Find where the given text appears and provide that cell's center as (x, y) coordinate. 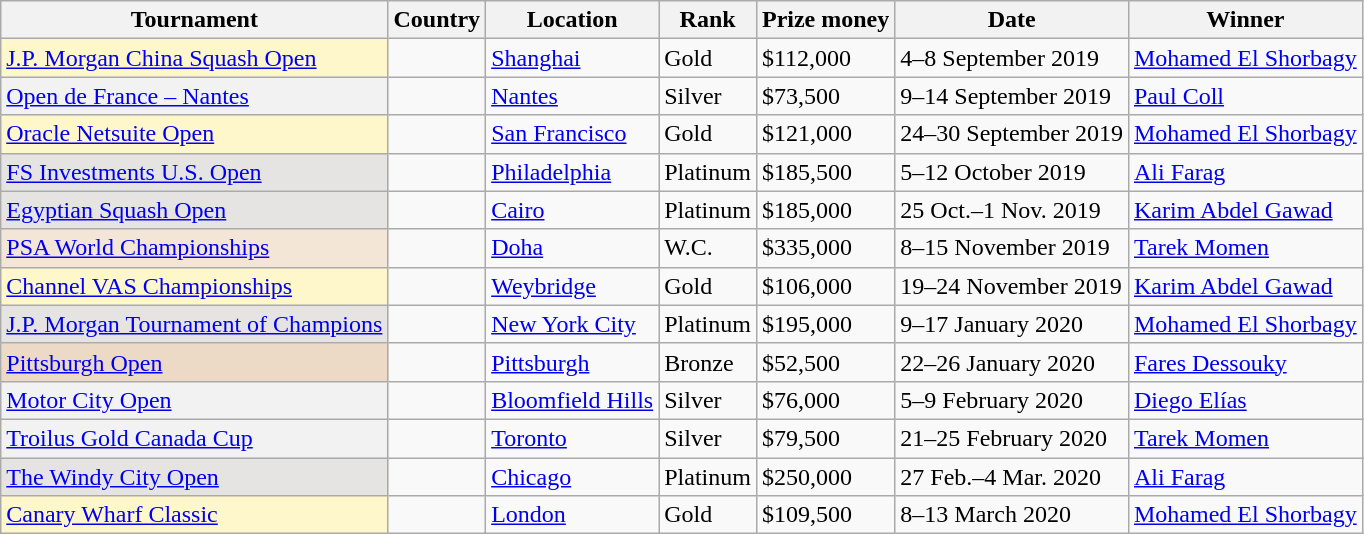
9–17 January 2020 (1012, 324)
Bronze (708, 362)
Bloomfield Hills (572, 400)
24–30 September 2019 (1012, 134)
New York City (572, 324)
8–15 November 2019 (1012, 248)
Date (1012, 20)
San Francisco (572, 134)
$52,500 (825, 362)
Rank (708, 20)
21–25 February 2020 (1012, 438)
22–26 January 2020 (1012, 362)
Location (572, 20)
$109,500 (825, 515)
The Windy City Open (194, 477)
Prize money (825, 20)
$79,500 (825, 438)
J.P. Morgan Tournament of Champions (194, 324)
$195,000 (825, 324)
Cairo (572, 210)
Troilus Gold Canada Cup (194, 438)
J.P. Morgan China Squash Open (194, 58)
8–13 March 2020 (1012, 515)
$106,000 (825, 286)
Pittsburgh Open (194, 362)
Winner (1245, 20)
Philadelphia (572, 172)
25 Oct.–1 Nov. 2019 (1012, 210)
19–24 November 2019 (1012, 286)
5–9 February 2020 (1012, 400)
PSA World Championships (194, 248)
Shanghai (572, 58)
$185,000 (825, 210)
Pittsburgh (572, 362)
W.C. (708, 248)
$250,000 (825, 477)
Open de France – Nantes (194, 96)
Tournament (194, 20)
Toronto (572, 438)
Doha (572, 248)
Diego Elías (1245, 400)
London (572, 515)
$73,500 (825, 96)
$335,000 (825, 248)
$185,500 (825, 172)
5–12 October 2019 (1012, 172)
FS Investments U.S. Open (194, 172)
$76,000 (825, 400)
Chicago (572, 477)
Egyptian Squash Open (194, 210)
Canary Wharf Classic (194, 515)
Weybridge (572, 286)
27 Feb.–4 Mar. 2020 (1012, 477)
Fares Dessouky (1245, 362)
$121,000 (825, 134)
Country (437, 20)
4–8 September 2019 (1012, 58)
Channel VAS Championships (194, 286)
Paul Coll (1245, 96)
Oracle Netsuite Open (194, 134)
Nantes (572, 96)
$112,000 (825, 58)
9–14 September 2019 (1012, 96)
Motor City Open (194, 400)
